Identify which cell holds the provided text, then report its [X, Y] central coordinate. 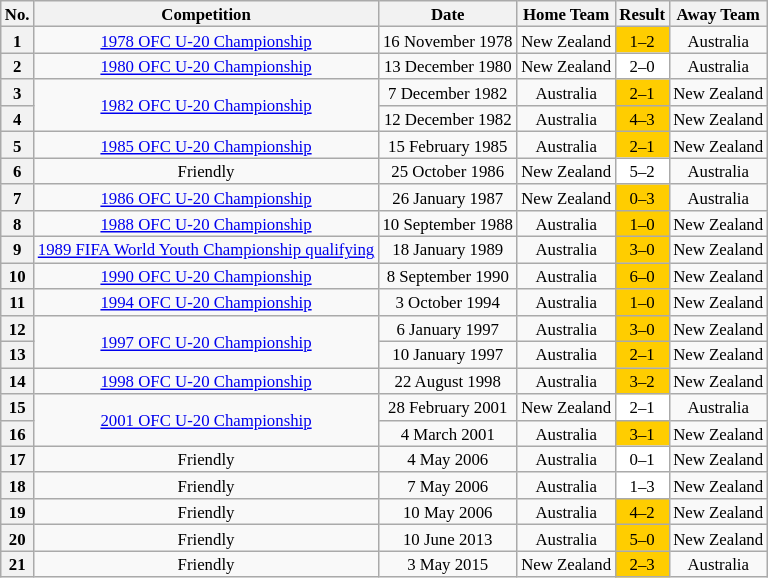
10 June 2013 [448, 538]
28 February 2001 [448, 407]
6–0 [642, 276]
19 [18, 512]
26 January 1987 [448, 197]
2 [18, 66]
1 [18, 40]
15 February 1985 [448, 145]
3 [18, 93]
18 January 1989 [448, 250]
1988 OFC U-20 Championship [206, 224]
3–1 [642, 433]
9 [18, 250]
7 May 2006 [448, 486]
5–0 [642, 538]
7 December 1982 [448, 93]
1989 FIFA World Youth Championship qualifying [206, 250]
21 [18, 564]
10 [18, 276]
1–3 [642, 486]
No. [18, 14]
Home Team [566, 14]
13 December 1980 [448, 66]
3 May 2015 [448, 564]
Away Team [718, 14]
4 [18, 119]
12 [18, 328]
18 [18, 486]
11 [18, 302]
8 [18, 224]
4 March 2001 [448, 433]
2–0 [642, 66]
3 October 1994 [448, 302]
15 [18, 407]
Result [642, 14]
Date [448, 14]
4–3 [642, 119]
6 January 1997 [448, 328]
4–2 [642, 512]
0–1 [642, 459]
1980 OFC U-20 Championship [206, 66]
5–2 [642, 171]
4 May 2006 [448, 459]
10 May 2006 [448, 512]
14 [18, 381]
2–3 [642, 564]
1998 OFC U-20 Championship [206, 381]
16 November 1978 [448, 40]
1986 OFC U-20 Championship [206, 197]
8 September 1990 [448, 276]
12 December 1982 [448, 119]
17 [18, 459]
6 [18, 171]
2001 OFC U-20 Championship [206, 420]
1994 OFC U-20 Championship [206, 302]
10 January 1997 [448, 355]
13 [18, 355]
1978 OFC U-20 Championship [206, 40]
Competition [206, 14]
10 September 1988 [448, 224]
25 October 1986 [448, 171]
16 [18, 433]
1985 OFC U-20 Championship [206, 145]
0–3 [642, 197]
7 [18, 197]
1982 OFC U-20 Championship [206, 106]
20 [18, 538]
1990 OFC U-20 Championship [206, 276]
1–2 [642, 40]
22 August 1998 [448, 381]
5 [18, 145]
3–2 [642, 381]
1997 OFC U-20 Championship [206, 341]
